Locate the cell with the specified text and output its (X, Y) center coordinate. 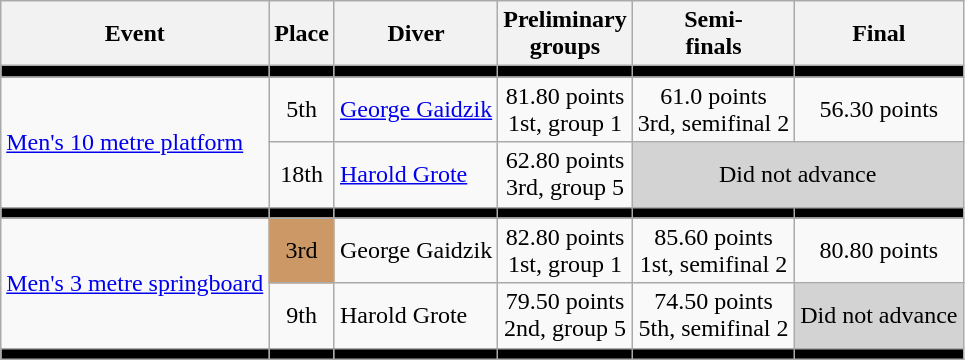
Semi-finals (713, 34)
79.50 points 2nd, group 5 (566, 316)
9th (302, 316)
Preliminary groups (566, 34)
Diver (416, 34)
Event (135, 34)
81.80 points 1st, group 1 (566, 110)
82.80 points 1st, group 1 (566, 250)
18th (302, 174)
62.80 points 3rd, group 5 (566, 174)
61.0 points 3rd, semifinal 2 (713, 110)
Final (879, 34)
5th (302, 110)
85.60 points 1st, semifinal 2 (713, 250)
Men's 3 metre springboard (135, 283)
Men's 10 metre platform (135, 142)
74.50 points 5th, semifinal 2 (713, 316)
56.30 points (879, 110)
Place (302, 34)
80.80 points (879, 250)
3rd (302, 250)
